Return the [x, y] coordinate for the center point of the cell that contains the specified text.  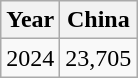
23,705 [98, 58]
China [98, 20]
Year [30, 20]
2024 [30, 58]
